Detect which cell encompasses the target text, then output its [X, Y] center coordinate. 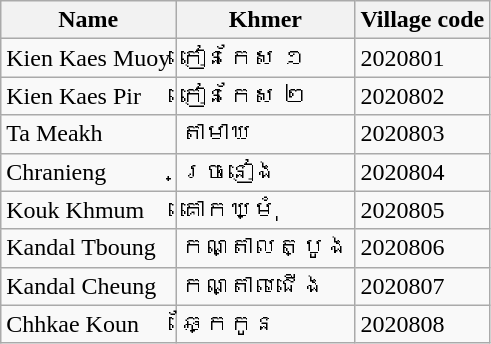
2020802 [422, 96]
Name [88, 20]
Kandal Cheung [88, 286]
Kandal Tboung [88, 248]
2020804 [422, 172]
Ta Meakh [88, 134]
Village code [422, 20]
2020808 [422, 324]
កៀនកែស ២ [266, 96]
Kien Kaes Pir [88, 96]
កៀនកែស ១ [266, 58]
2020806 [422, 248]
Chranieng [88, 172]
2020801 [422, 58]
ឆ្កែកូន [266, 324]
2020807 [422, 286]
កណ្តាលជើង [266, 286]
Kien Kaes Muoy [88, 58]
2020805 [422, 210]
កណ្តាលត្បូង [266, 248]
Kouk Khmum [88, 210]
Khmer [266, 20]
2020803 [422, 134]
Chhkae Koun [88, 324]
ច្រនៀង [266, 172]
តាមាឃ [266, 134]
គោកឃ្មុំ [266, 210]
